Detect which cell encompasses the target text, then output its (x, y) center coordinate. 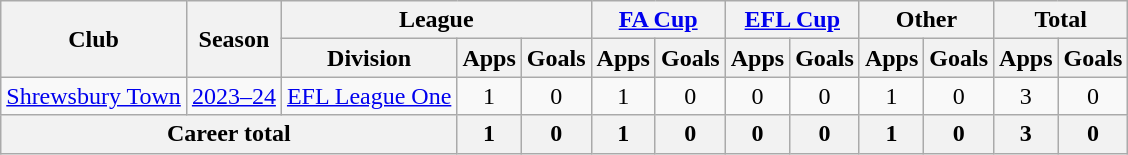
EFL Cup (792, 20)
Club (94, 39)
Shrewsbury Town (94, 96)
EFL League One (368, 96)
League (436, 20)
Career total (229, 134)
Season (234, 39)
2023–24 (234, 96)
Division (368, 58)
Other (926, 20)
Total (1061, 20)
FA Cup (658, 20)
